Return the (x, y) coordinate for the center point of the cell that contains the specified text.  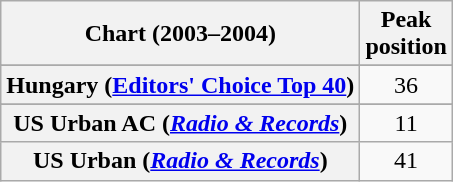
Peakposition (406, 34)
US Urban (Radio & Records) (180, 161)
US Urban AC (Radio & Records) (180, 123)
Hungary (Editors' Choice Top 40) (180, 85)
36 (406, 85)
41 (406, 161)
Chart (2003–2004) (180, 34)
11 (406, 123)
